Locate the cell with the specified text and output its (x, y) center coordinate. 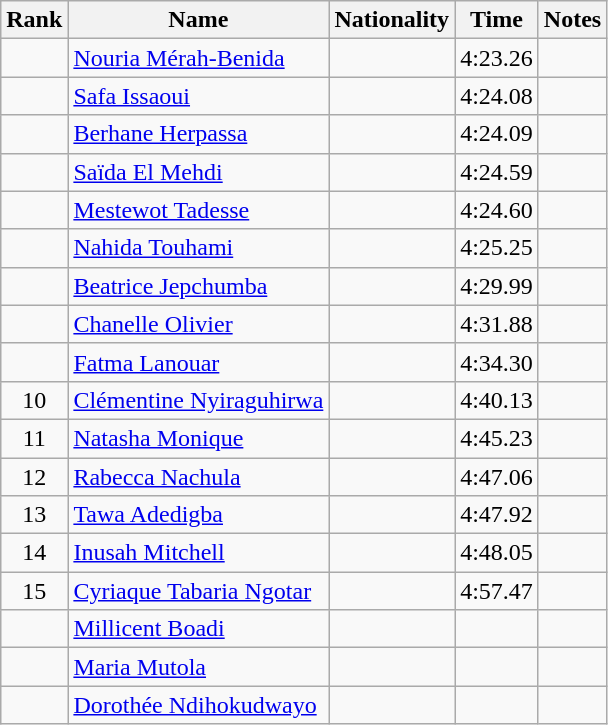
Nationality (392, 20)
Mestewot Tadesse (198, 210)
4:31.88 (497, 324)
4:24.60 (497, 210)
10 (34, 400)
4:47.92 (497, 515)
4:48.05 (497, 553)
12 (34, 477)
Millicent Boadi (198, 629)
4:25.25 (497, 248)
Chanelle Olivier (198, 324)
Nouria Mérah-Benida (198, 58)
Nahida Touhami (198, 248)
Rank (34, 20)
Natasha Monique (198, 438)
4:29.99 (497, 286)
4:24.08 (497, 96)
Berhane Herpassa (198, 134)
Fatma Lanouar (198, 362)
13 (34, 515)
Maria Mutola (198, 667)
Inusah Mitchell (198, 553)
4:47.06 (497, 477)
Safa Issaoui (198, 96)
4:24.09 (497, 134)
Rabecca Nachula (198, 477)
Tawa Adedigba (198, 515)
4:34.30 (497, 362)
4:40.13 (497, 400)
Beatrice Jepchumba (198, 286)
Notes (572, 20)
4:24.59 (497, 172)
11 (34, 438)
14 (34, 553)
4:57.47 (497, 591)
Time (497, 20)
15 (34, 591)
Name (198, 20)
4:45.23 (497, 438)
Saïda El Mehdi (198, 172)
Dorothée Ndihokudwayo (198, 705)
Cyriaque Tabaria Ngotar (198, 591)
Clémentine Nyiraguhirwa (198, 400)
4:23.26 (497, 58)
